Locate the cell with the specified text and output its [x, y] center coordinate. 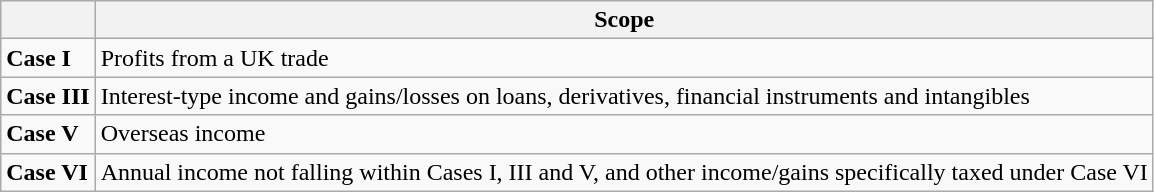
Case V [48, 134]
Case VI [48, 172]
Profits from a UK trade [624, 58]
Case III [48, 96]
Case I [48, 58]
Scope [624, 20]
Overseas income [624, 134]
Annual income not falling within Cases I, III and V, and other income/gains specifically taxed under Case VI [624, 172]
Interest-type income and gains/losses on loans, derivatives, financial instruments and intangibles [624, 96]
